Output the [x, y] coordinate of the center of the cell containing the given text.  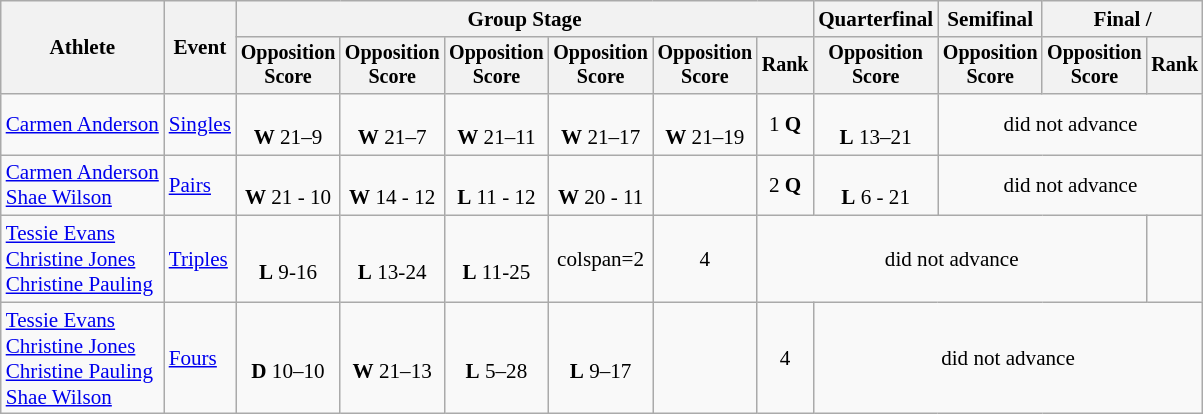
Singles [200, 124]
Quarterfinal [876, 18]
W 21–17 [601, 124]
Event [200, 48]
L 9-16 [288, 259]
Fours [200, 358]
Carmen AndersonShae Wilson [82, 186]
Semifinal [990, 18]
D 10–10 [288, 358]
L 5–28 [496, 358]
W 21–19 [705, 124]
Tessie EvansChristine JonesChristine PaulingShae Wilson [82, 358]
W 21–7 [392, 124]
W 21–9 [288, 124]
Pairs [200, 186]
W 21–11 [496, 124]
W 21–13 [392, 358]
1 Q [785, 124]
Triples [200, 259]
Final / [1122, 18]
Athlete [82, 48]
W 14 - 12 [392, 186]
L 13-24 [392, 259]
L 13–21 [876, 124]
colspan=2 [601, 259]
Tessie EvansChristine JonesChristine Pauling [82, 259]
2 Q [785, 186]
L 11-25 [496, 259]
L 6 - 21 [876, 186]
L 11 - 12 [496, 186]
Group Stage [524, 18]
L 9–17 [601, 358]
W 21 - 10 [288, 186]
W 20 - 11 [601, 186]
Carmen Anderson [82, 124]
